Extract the [x, y] coordinate from the center of the cell holding the provided text.  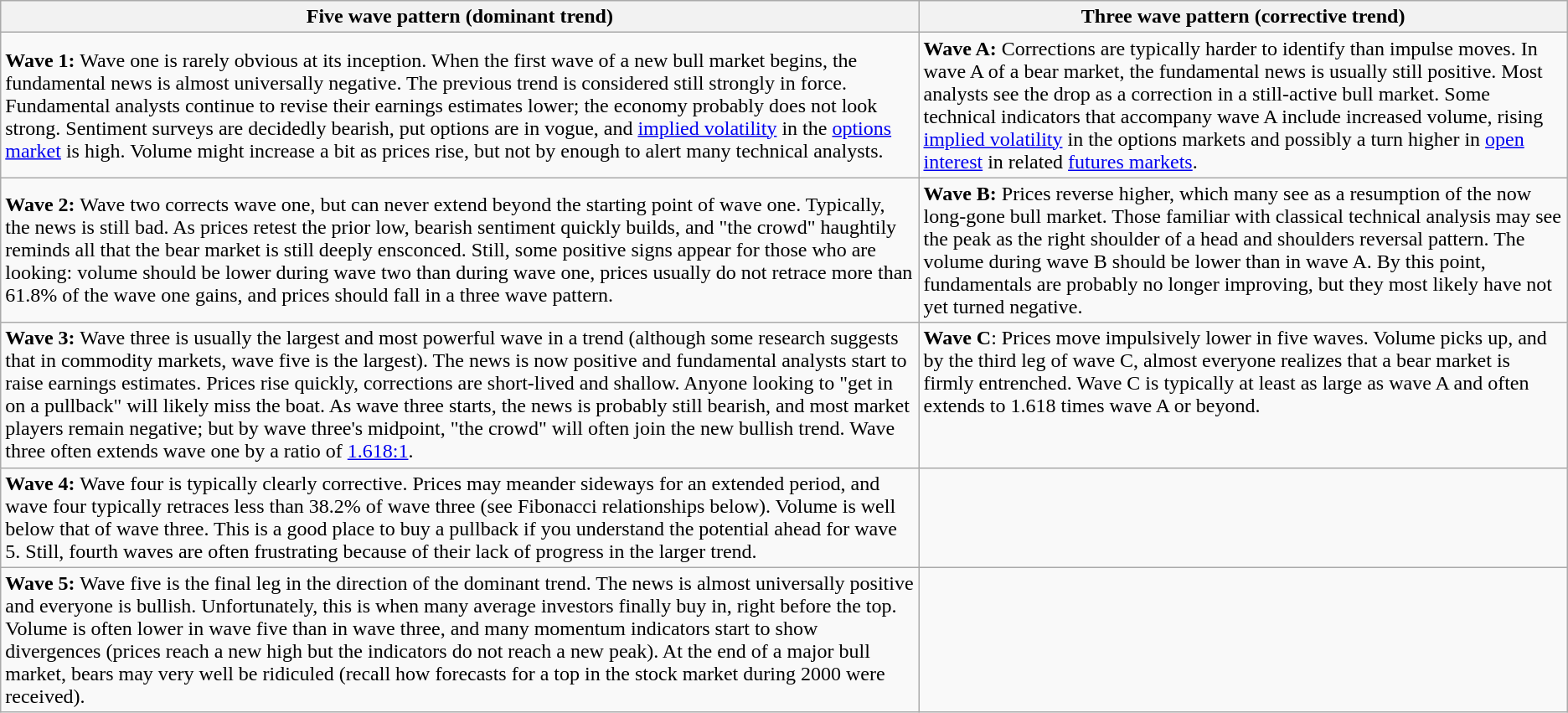
Five wave pattern (dominant trend) [460, 17]
Three wave pattern (corrective trend) [1243, 17]
